Capture the cell that displays the provided text and extract its [x, y] central coordinate. 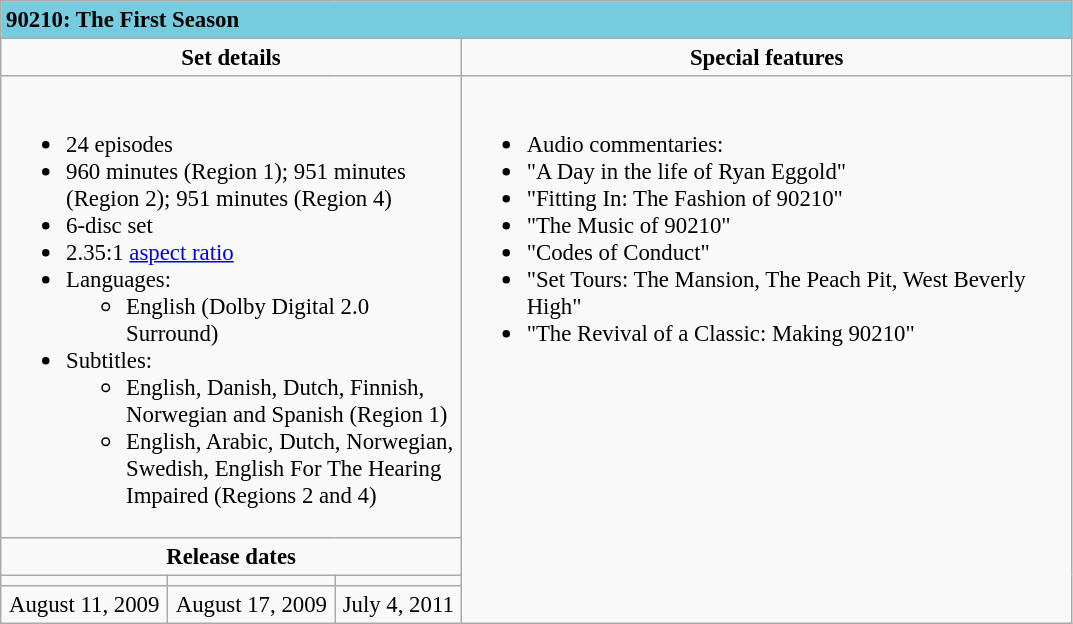
August 11, 2009 [84, 604]
August 17, 2009 [252, 604]
Special features [766, 58]
Set details [232, 58]
90210: The First Season [536, 20]
Release dates [232, 556]
July 4, 2011 [398, 604]
